Capture the cell that displays the provided text and extract its (X, Y) central coordinate. 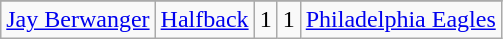
Philadelphia Eagles (400, 20)
Halfback (204, 20)
Jay Berwanger (78, 20)
